Determine the (x, y) coordinate at the center of the cell enclosing the given text.  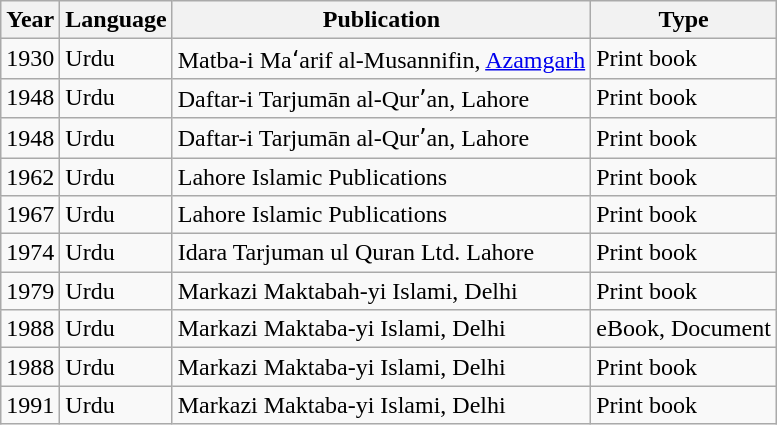
Type (684, 20)
1974 (30, 253)
1979 (30, 291)
eBook, Document (684, 329)
1962 (30, 177)
1991 (30, 405)
1967 (30, 215)
Publication (381, 20)
Language (116, 20)
Year (30, 20)
1930 (30, 59)
Matba-i Maʻarif al-Musannifin, Azamgarh (381, 59)
Idara Tarjuman ul Quran Ltd. Lahore (381, 253)
Markazi Maktabah-yi Islami, Delhi (381, 291)
